Identify which cell holds the provided text, then report its [x, y] central coordinate. 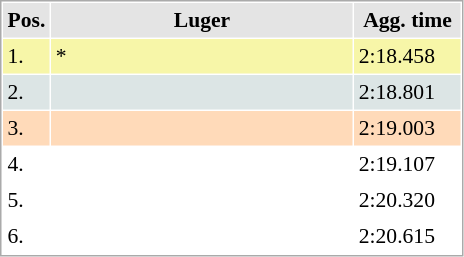
2. [26, 92]
6. [26, 236]
5. [26, 200]
* [202, 56]
2:19.107 [407, 164]
3. [26, 128]
Luger [202, 20]
1. [26, 56]
2:19.003 [407, 128]
4. [26, 164]
2:20.615 [407, 236]
2:18.801 [407, 92]
Pos. [26, 20]
2:18.458 [407, 56]
Agg. time [407, 20]
2:20.320 [407, 200]
